For the text-containing cell, return its midpoint in [x, y] coordinate format. 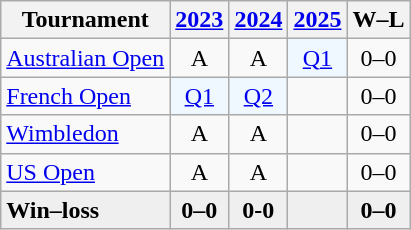
US Open [86, 172]
2023 [200, 20]
Q2 [258, 96]
Tournament [86, 20]
2024 [258, 20]
0-0 [258, 210]
W–L [378, 20]
Australian Open [86, 58]
2025 [318, 20]
French Open [86, 96]
Win–loss [86, 210]
Wimbledon [86, 134]
